Pinpoint the cell where the given text exists, returning its [X, Y] midpoint coordinate. 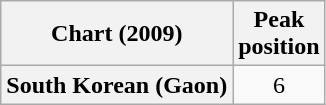
South Korean (Gaon) [117, 85]
6 [279, 85]
Peakposition [279, 34]
Chart (2009) [117, 34]
